Determine the [X, Y] coordinate at the center of the cell enclosing the given text.  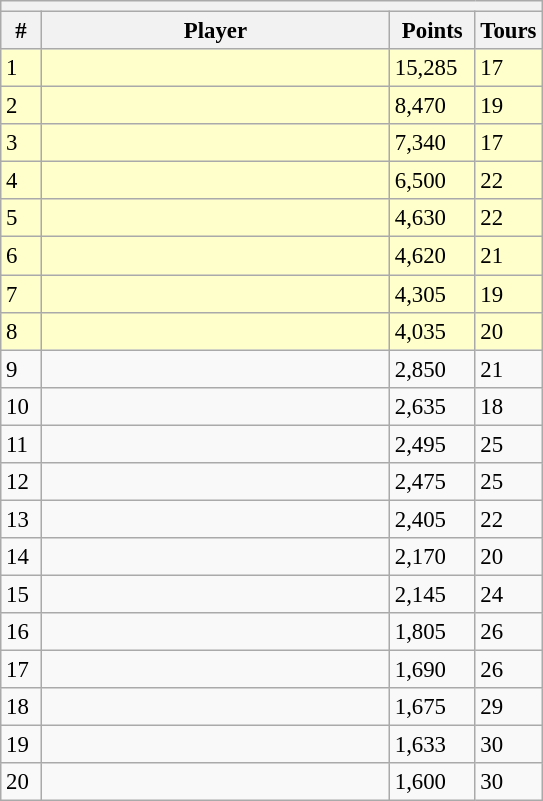
2 [22, 106]
9 [22, 369]
14 [22, 557]
4,305 [432, 294]
4,630 [432, 219]
16 [22, 632]
1,600 [432, 782]
Tours [508, 31]
7,340 [432, 143]
8,470 [432, 106]
7 [22, 294]
10 [22, 406]
1,633 [432, 745]
5 [22, 219]
Points [432, 31]
2,170 [432, 557]
11 [22, 444]
Player [215, 31]
29 [508, 707]
2,635 [432, 406]
3 [22, 143]
15,285 [432, 68]
2,495 [432, 444]
4 [22, 181]
1 [22, 68]
12 [22, 482]
6,500 [432, 181]
8 [22, 331]
6 [22, 256]
1,675 [432, 707]
2,850 [432, 369]
# [22, 31]
2,145 [432, 594]
15 [22, 594]
1,805 [432, 632]
2,475 [432, 482]
13 [22, 519]
24 [508, 594]
4,620 [432, 256]
4,035 [432, 331]
2,405 [432, 519]
1,690 [432, 670]
